For the text-containing cell, return its midpoint in [X, Y] coordinate format. 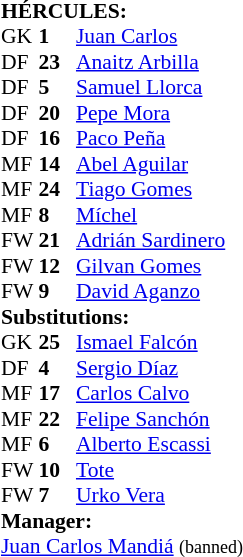
Míchel [160, 215]
Paco Peña [160, 139]
Manager: [122, 521]
4 [57, 368]
Substitutions: [122, 317]
Alberto Escassi [160, 445]
23 [57, 62]
7 [57, 495]
22 [57, 419]
10 [57, 470]
David Aganzo [160, 291]
8 [57, 215]
Abel Aguilar [160, 164]
21 [57, 241]
17 [57, 393]
Gilvan Gomes [160, 266]
25 [57, 343]
Tiago Gomes [160, 189]
Adrián Sardinero [160, 241]
20 [57, 113]
9 [57, 291]
6 [57, 445]
Felipe Sanchón [160, 419]
Carlos Calvo [160, 393]
Sergio Díaz [160, 368]
12 [57, 266]
Ismael Falcón [160, 343]
Pepe Mora [160, 113]
24 [57, 189]
16 [57, 139]
Tote [160, 470]
5 [57, 87]
Juan Carlos [160, 37]
Anaitz Arbilla [160, 62]
14 [57, 164]
1 [57, 37]
Urko Vera [160, 495]
Samuel Llorca [160, 87]
